Identify which cell holds the provided text, then report its [X, Y] central coordinate. 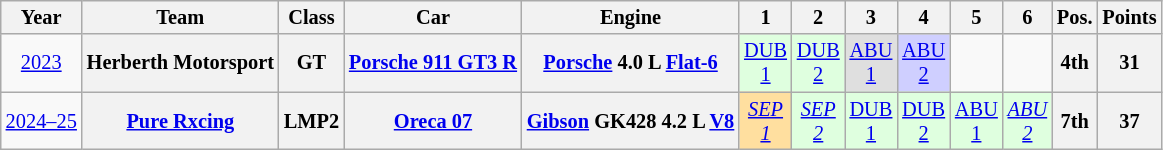
Porsche 4.0 L Flat-6 [630, 63]
Class [312, 17]
Porsche 911 GT3 R [433, 63]
4 [924, 17]
37 [1129, 121]
1 [766, 17]
GT [312, 63]
Gibson GK428 4.2 L V8 [630, 121]
2024–25 [42, 121]
Oreca 07 [433, 121]
6 [1028, 17]
Year [42, 17]
SEP1 [766, 121]
LMP2 [312, 121]
2023 [42, 63]
Pos. [1074, 17]
7th [1074, 121]
SEP2 [818, 121]
Herberth Motorsport [180, 63]
Car [433, 17]
2 [818, 17]
Engine [630, 17]
3 [872, 17]
5 [976, 17]
Points [1129, 17]
31 [1129, 63]
Team [180, 17]
Pure Rxcing [180, 121]
4th [1074, 63]
